From the cell containing the given text, extract its center point as (X, Y) coordinate. 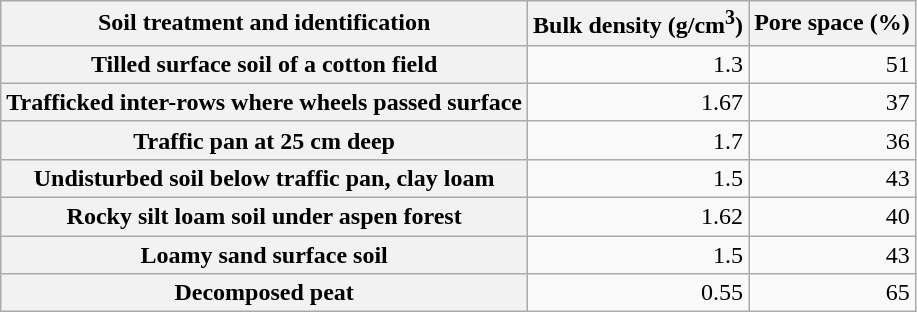
51 (832, 64)
Bulk density (g/cm3) (638, 24)
Trafficked inter-rows where wheels passed surface (264, 102)
Loamy sand surface soil (264, 255)
65 (832, 293)
1.3 (638, 64)
Rocky silt loam soil under aspen forest (264, 217)
Traffic pan at 25 cm deep (264, 140)
40 (832, 217)
Undisturbed soil below traffic pan, clay loam (264, 178)
1.7 (638, 140)
37 (832, 102)
0.55 (638, 293)
36 (832, 140)
1.67 (638, 102)
Soil treatment and identification (264, 24)
1.62 (638, 217)
Pore space (%) (832, 24)
Tilled surface soil of a cotton field (264, 64)
Decomposed peat (264, 293)
